Determine the [X, Y] coordinate at the center of the cell enclosing the given text.  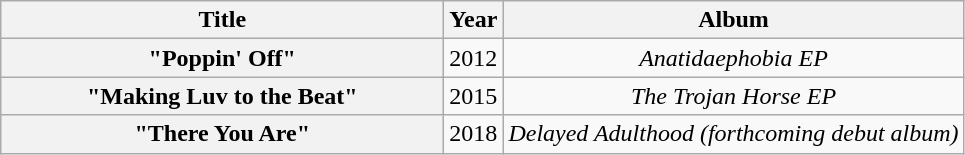
2015 [474, 96]
2018 [474, 134]
Year [474, 20]
"Poppin' Off" [222, 58]
"There You Are" [222, 134]
2012 [474, 58]
The Trojan Horse EP [734, 96]
Anatidaephobia EP [734, 58]
Album [734, 20]
Title [222, 20]
Delayed Adulthood (forthcoming debut album) [734, 134]
"Making Luv to the Beat" [222, 96]
